Pinpoint the cell where the given text exists, returning its [x, y] midpoint coordinate. 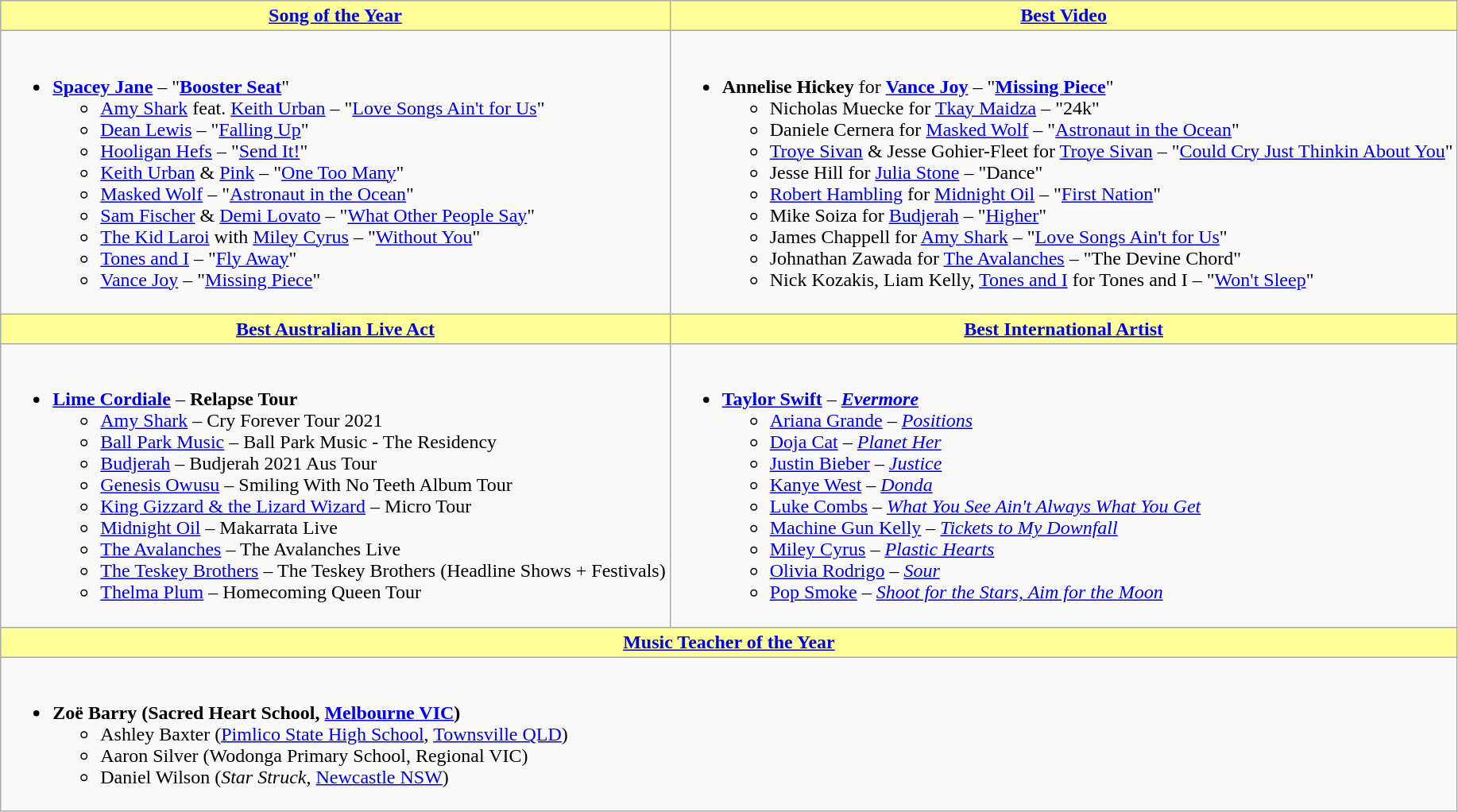
Song of the Year [335, 16]
Best Australian Live Act [335, 329]
Best International Artist [1063, 329]
Best Video [1063, 16]
Music Teacher of the Year [729, 642]
